For the text-containing cell, return its midpoint in (X, Y) coordinate format. 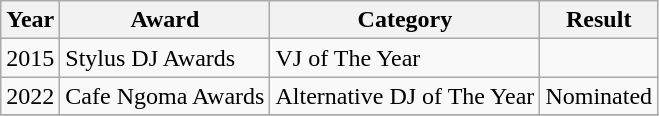
VJ of The Year (405, 58)
Year (30, 20)
Category (405, 20)
Alternative DJ of The Year (405, 96)
Award (165, 20)
Nominated (599, 96)
Stylus DJ Awards (165, 58)
2015 (30, 58)
Result (599, 20)
2022 (30, 96)
Cafe Ngoma Awards (165, 96)
